Pinpoint the cell where the given text exists, returning its [X, Y] midpoint coordinate. 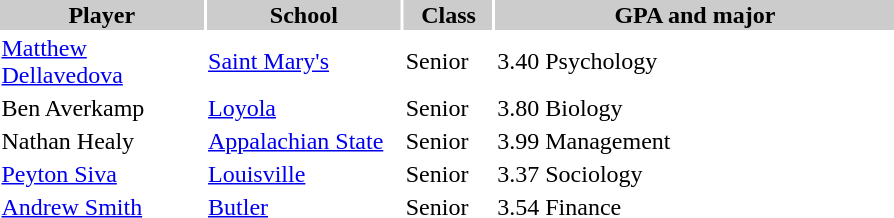
GPA and major [695, 15]
3.80 Biology [695, 108]
3.37 Sociology [695, 174]
3.99 Management [695, 141]
Matthew Dellavedova [102, 62]
Louisville [304, 174]
Nathan Healy [102, 141]
Loyola [304, 108]
Ben Averkamp [102, 108]
Appalachian State [304, 141]
Player [102, 15]
School [304, 15]
3.40 Psychology [695, 62]
Class [448, 15]
Peyton Siva [102, 174]
Saint Mary's [304, 62]
